Return the [X, Y] coordinate for the center point of the cell that contains the specified text.  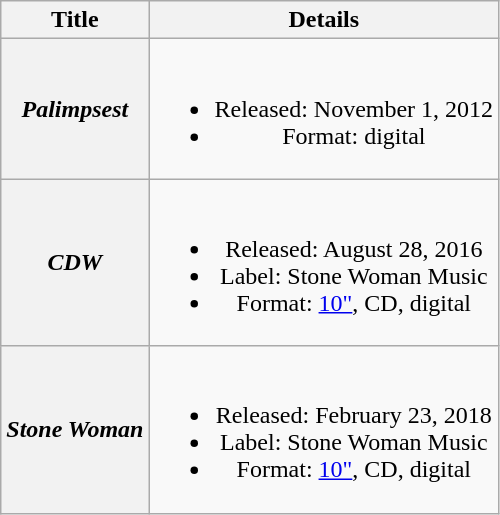
CDW [75, 262]
Details [324, 20]
Title [75, 20]
Stone Woman [75, 430]
Released: November 1, 2012Format: digital [324, 109]
Released: August 28, 2016Label: Stone Woman MusicFormat: 10", CD, digital [324, 262]
Palimpsest [75, 109]
Released: February 23, 2018Label: Stone Woman MusicFormat: 10", CD, digital [324, 430]
